Pinpoint the cell where the given text exists, returning its [x, y] midpoint coordinate. 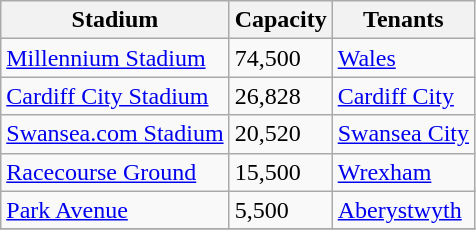
Swansea.com Stadium [115, 134]
Millennium Stadium [115, 58]
Cardiff City Stadium [115, 96]
Tenants [403, 20]
74,500 [280, 58]
Park Avenue [115, 210]
Capacity [280, 20]
20,520 [280, 134]
Swansea City [403, 134]
Wales [403, 58]
Aberystwyth [403, 210]
Racecourse Ground [115, 172]
15,500 [280, 172]
Cardiff City [403, 96]
26,828 [280, 96]
Wrexham [403, 172]
Stadium [115, 20]
5,500 [280, 210]
